Scan for the cell matching the given text and deliver its (x, y) coordinate at center. 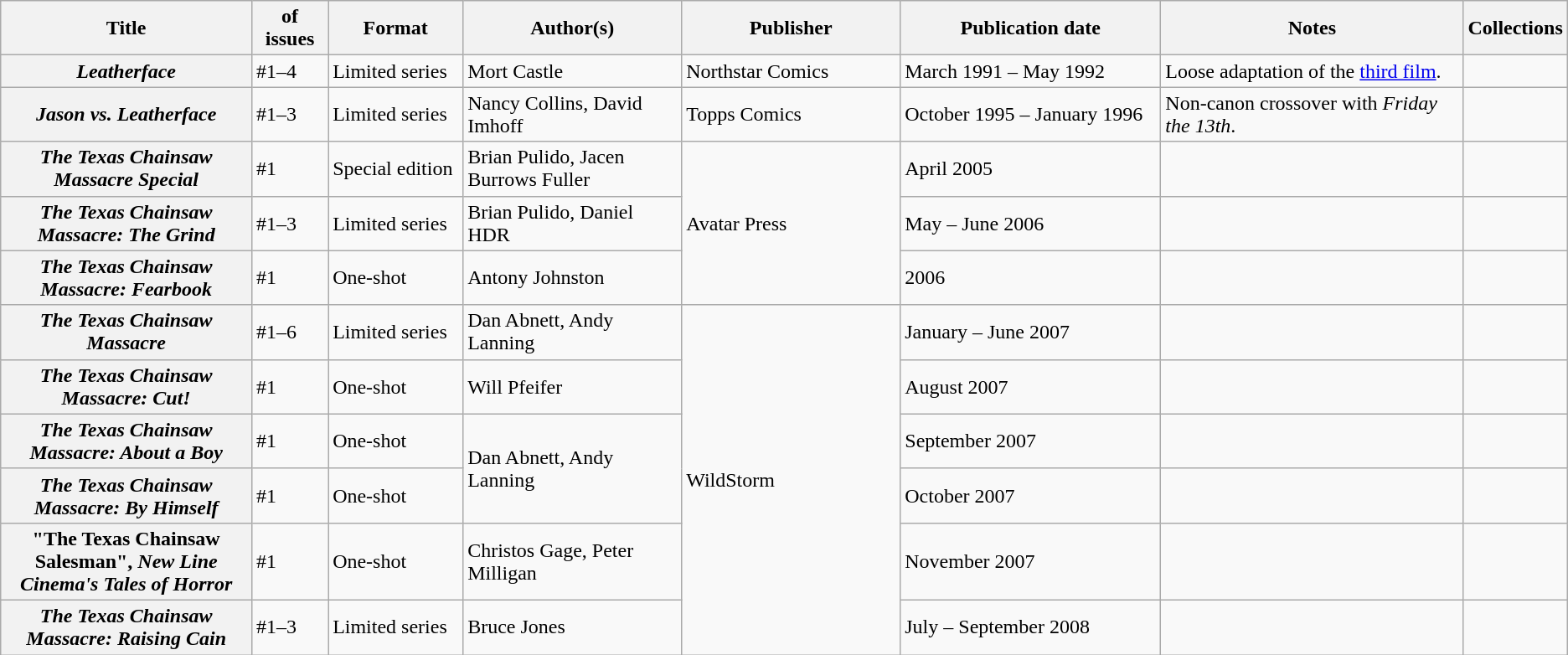
Author(s) (573, 28)
The Texas Chainsaw Massacre: Raising Cain (126, 627)
The Texas Chainsaw Massacre: Cut! (126, 387)
The Texas Chainsaw Massacre Special (126, 169)
The Texas Chainsaw Massacre (126, 332)
Publication date (1030, 28)
"The Texas Chainsaw Salesman", New Line Cinema's Tales of Horror (126, 561)
October 2007 (1030, 496)
Leatherface (126, 71)
Title (126, 28)
The Texas Chainsaw Massacre: The Grind (126, 223)
Avatar Press (791, 223)
Loose adaptation of the third film. (1312, 71)
April 2005 (1030, 169)
of issues (290, 28)
November 2007 (1030, 561)
Northstar Comics (791, 71)
WildStorm (791, 479)
January – June 2007 (1030, 332)
The Texas Chainsaw Massacre: About a Boy (126, 441)
2006 (1030, 278)
#1–6 (290, 332)
March 1991 – May 1992 (1030, 71)
Christos Gage, Peter Milligan (573, 561)
Non-canon crossover with Friday the 13th. (1312, 114)
Will Pfeifer (573, 387)
Jason vs. Leatherface (126, 114)
May – June 2006 (1030, 223)
Notes (1312, 28)
Special edition (395, 169)
Brian Pulido, Jacen Burrows Fuller (573, 169)
September 2007 (1030, 441)
August 2007 (1030, 387)
Topps Comics (791, 114)
Mort Castle (573, 71)
Brian Pulido, Daniel HDR (573, 223)
July – September 2008 (1030, 627)
Collections (1515, 28)
Publisher (791, 28)
Format (395, 28)
The Texas Chainsaw Massacre: Fearbook (126, 278)
#1–4 (290, 71)
The Texas Chainsaw Massacre: By Himself (126, 496)
Nancy Collins, David Imhoff (573, 114)
October 1995 – January 1996 (1030, 114)
Bruce Jones (573, 627)
Antony Johnston (573, 278)
